Provide the [X, Y] coordinate of the cell's center where the given text is located.  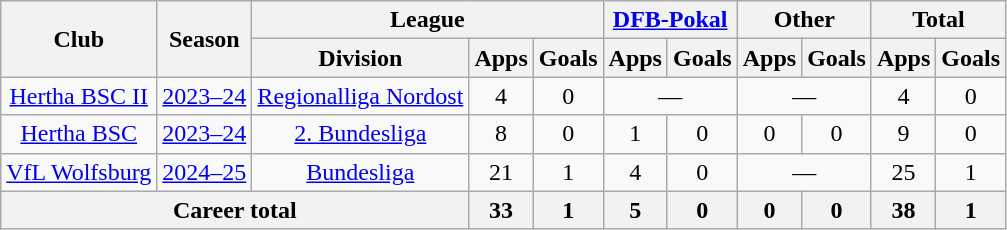
33 [501, 210]
Hertha BSC [79, 134]
Total [938, 20]
DFB-Pokal [670, 20]
8 [501, 134]
Bundesliga [360, 172]
21 [501, 172]
2. Bundesliga [360, 134]
Club [79, 39]
5 [635, 210]
Other [804, 20]
Division [360, 58]
25 [903, 172]
2024–25 [204, 172]
9 [903, 134]
Hertha BSC II [79, 96]
38 [903, 210]
Regionalliga Nordost [360, 96]
Season [204, 39]
League [428, 20]
VfL Wolfsburg [79, 172]
Career total [235, 210]
